Scan for the cell matching the given text and deliver its [x, y] coordinate at center. 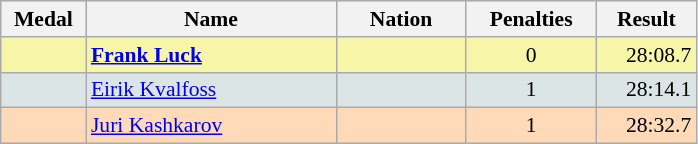
Penalties [531, 19]
Name [211, 19]
0 [531, 55]
28:08.7 [646, 55]
Juri Kashkarov [211, 126]
28:14.1 [646, 90]
28:32.7 [646, 126]
Eirik Kvalfoss [211, 90]
Frank Luck [211, 55]
Result [646, 19]
Medal [44, 19]
Nation [401, 19]
